Identify which cell holds the provided text, then report its (x, y) central coordinate. 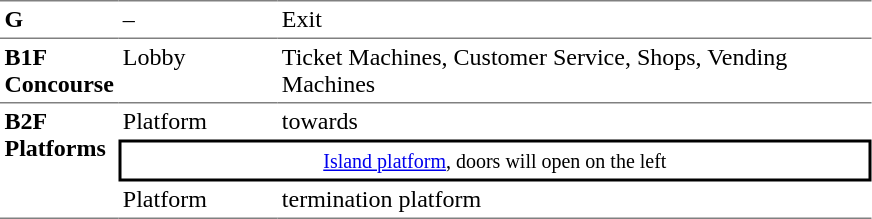
Lobby (198, 71)
Platform (198, 122)
– (198, 19)
towards (574, 122)
B1FConcourse (59, 71)
Ticket Machines, Customer Service, Shops, Vending Machines (574, 71)
Island platform, doors will open on the left (494, 161)
G (59, 19)
Exit (574, 19)
